Output the (X, Y) coordinate of the center of the cell containing the given text.  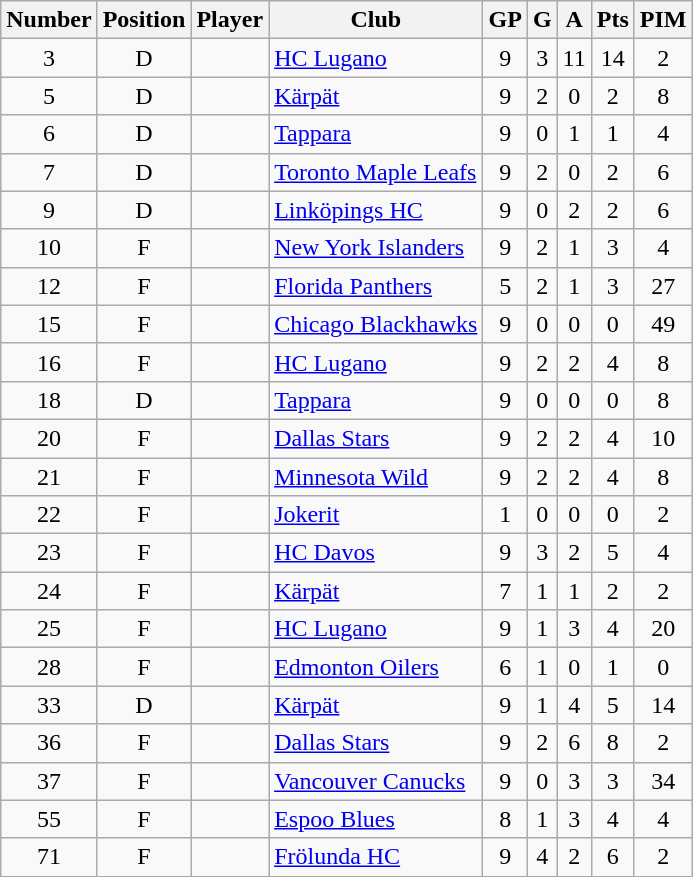
PIM (663, 20)
11 (574, 58)
New York Islanders (376, 248)
55 (49, 819)
18 (49, 400)
Jokerit (376, 515)
Chicago Blackhawks (376, 324)
12 (49, 286)
36 (49, 743)
21 (49, 477)
27 (663, 286)
22 (49, 515)
G (542, 20)
Pts (612, 20)
71 (49, 857)
Linköpings HC (376, 210)
33 (49, 705)
49 (663, 324)
Number (49, 20)
Club (376, 20)
28 (49, 667)
Edmonton Oilers (376, 667)
A (574, 20)
25 (49, 629)
15 (49, 324)
Florida Panthers (376, 286)
24 (49, 591)
Player (230, 20)
GP (505, 20)
Frölunda HC (376, 857)
Position (144, 20)
34 (663, 781)
37 (49, 781)
Minnesota Wild (376, 477)
Toronto Maple Leafs (376, 172)
23 (49, 553)
Espoo Blues (376, 819)
16 (49, 362)
HC Davos (376, 553)
Vancouver Canucks (376, 781)
